Find where the given text appears and provide that cell's center as (x, y) coordinate. 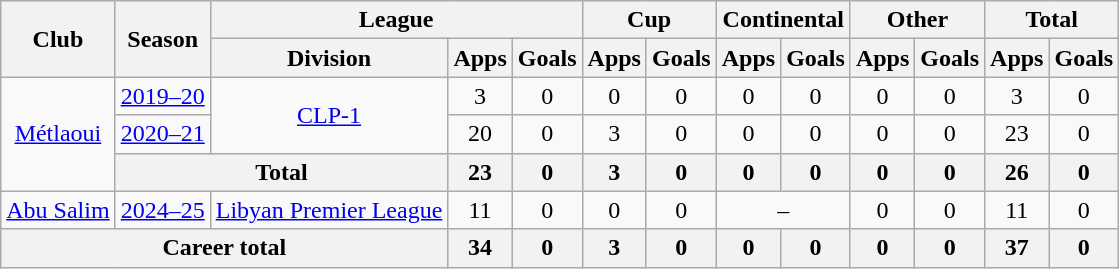
20 (480, 134)
2020–21 (162, 134)
Continental (783, 20)
2019–20 (162, 96)
Other (917, 20)
Métlaoui (58, 134)
CLP-1 (329, 115)
League (396, 20)
37 (1017, 248)
26 (1017, 172)
Abu Salim (58, 210)
2024–25 (162, 210)
Cup (649, 20)
Season (162, 39)
Club (58, 39)
Career total (224, 248)
– (783, 210)
34 (480, 248)
Libyan Premier League (329, 210)
Division (329, 58)
